Detect which cell encompasses the target text, then output its [X, Y] center coordinate. 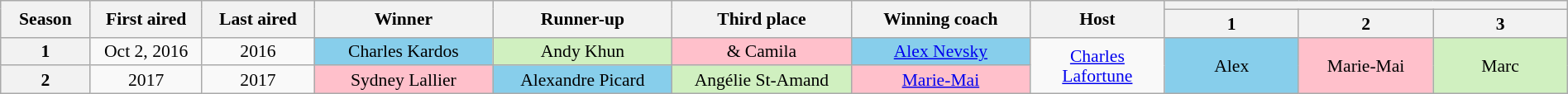
Runner-up [582, 19]
Host [1097, 19]
Alexandre Picard [582, 80]
Last aired [258, 19]
2016 [258, 51]
Marc [1500, 65]
Alex [1231, 65]
Winning coach [941, 19]
3 [1500, 23]
Sydney Lallier [404, 80]
Andy Khun [582, 51]
First aired [146, 19]
Angélie St-Amand [762, 80]
& Camila [762, 51]
Alex Nevsky [941, 51]
Winner [404, 19]
Third place [762, 19]
Season [45, 19]
Charles Kardos [404, 51]
Oct 2, 2016 [146, 51]
Charles Lafortune [1097, 65]
